For the text-containing cell, return its midpoint in [X, Y] coordinate format. 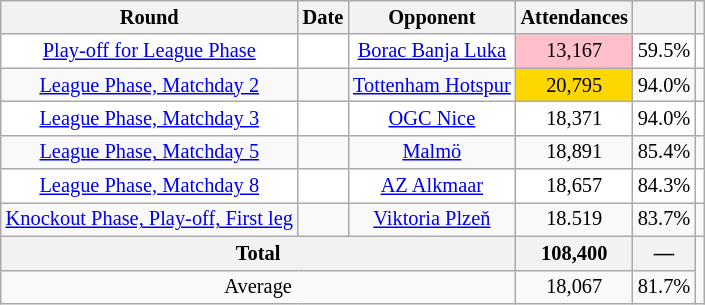
18.519 [574, 219]
Tottenham Hotspur [432, 85]
83.7% [664, 219]
81.7% [664, 287]
Date [323, 17]
Play-off for League Phase [150, 51]
AZ Alkmaar [432, 186]
18,891 [574, 152]
OGC Nice [432, 118]
Knockout Phase, Play-off, First leg [150, 219]
59.5% [664, 51]
85.4% [664, 152]
18,657 [574, 186]
Opponent [432, 17]
Round [150, 17]
Total [258, 253]
84.3% [664, 186]
League Phase, Matchday 8 [150, 186]
Borac Banja Luka [432, 51]
18,067 [574, 287]
Average [258, 287]
108,400 [574, 253]
League Phase, Matchday 2 [150, 85]
20,795 [574, 85]
Malmö [432, 152]
Attendances [574, 17]
13,167 [574, 51]
18,371 [574, 118]
League Phase, Matchday 3 [150, 118]
Viktoria Plzeň [432, 219]
League Phase, Matchday 5 [150, 152]
— [664, 253]
